Return (X, Y) of the center of cell containing provided text 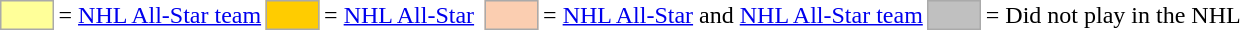
= NHL All-Star team (160, 15)
= NHL All-Star and NHL All-Star team (734, 15)
= NHL All-Star (400, 15)
